Identify which cell holds the provided text, then report its [x, y] central coordinate. 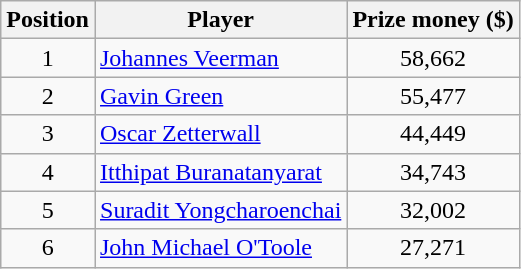
6 [48, 248]
Johannes Veerman [220, 58]
Suradit Yongcharoenchai [220, 210]
4 [48, 172]
55,477 [433, 96]
1 [48, 58]
34,743 [433, 172]
Prize money ($) [433, 20]
Gavin Green [220, 96]
John Michael O'Toole [220, 248]
Position [48, 20]
Oscar Zetterwall [220, 134]
Itthipat Buranatanyarat [220, 172]
27,271 [433, 248]
58,662 [433, 58]
3 [48, 134]
5 [48, 210]
Player [220, 20]
32,002 [433, 210]
44,449 [433, 134]
2 [48, 96]
